Find where the given text appears and provide that cell's center as [X, Y] coordinate. 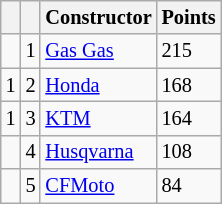
2 [31, 85]
Husqvarna [98, 152]
KTM [98, 118]
Constructor [98, 17]
168 [189, 85]
3 [31, 118]
5 [31, 186]
CFMoto [98, 186]
84 [189, 186]
164 [189, 118]
215 [189, 51]
Honda [98, 85]
4 [31, 152]
Points [189, 17]
Gas Gas [98, 51]
108 [189, 152]
